Find where the given text appears and provide that cell's center as (X, Y) coordinate. 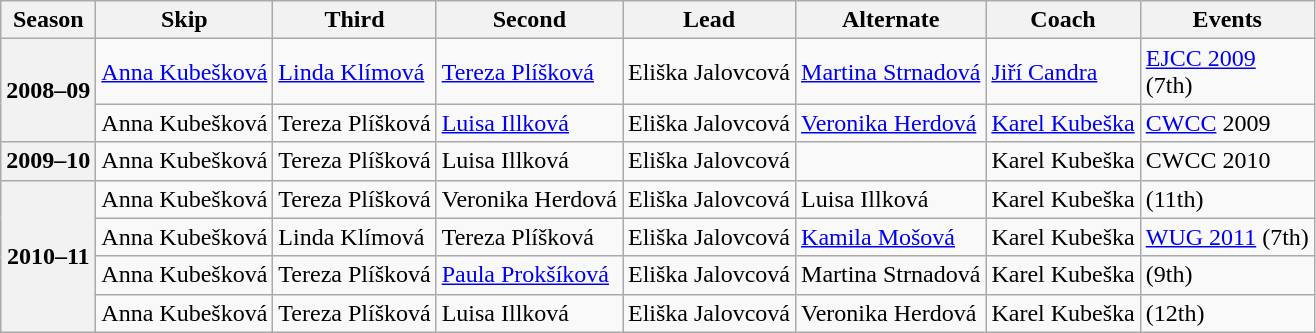
(9th) (1227, 275)
2009–10 (48, 161)
Kamila Mošová (891, 237)
Second (529, 20)
Alternate (891, 20)
Season (48, 20)
Paula Prokšíková (529, 275)
(12th) (1227, 313)
(11th) (1227, 199)
WUG 2011 (7th) (1227, 237)
Lead (708, 20)
EJCC 2009 (7th) (1227, 72)
Coach (1063, 20)
Events (1227, 20)
CWCC 2010 (1227, 161)
CWCC 2009 (1227, 123)
Skip (184, 20)
Third (354, 20)
2008–09 (48, 90)
Jiří Candra (1063, 72)
2010–11 (48, 256)
